Extract the (X, Y) coordinate from the center of the cell holding the provided text.  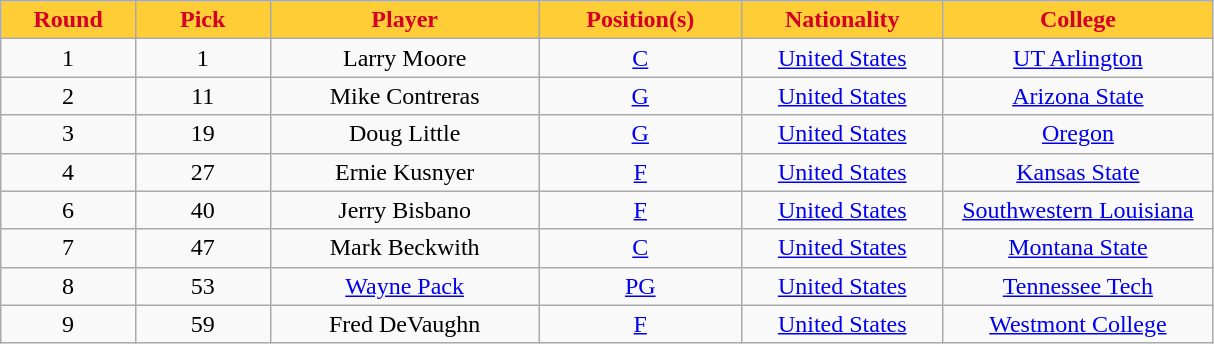
Tennessee Tech (1078, 286)
Southwestern Louisiana (1078, 210)
Position(s) (640, 20)
40 (202, 210)
Round (68, 20)
Mark Beckwith (404, 248)
47 (202, 248)
59 (202, 324)
7 (68, 248)
Larry Moore (404, 58)
Oregon (1078, 134)
19 (202, 134)
2 (68, 96)
8 (68, 286)
6 (68, 210)
53 (202, 286)
27 (202, 172)
Montana State (1078, 248)
Westmont College (1078, 324)
Arizona State (1078, 96)
College (1078, 20)
Wayne Pack (404, 286)
Kansas State (1078, 172)
3 (68, 134)
PG (640, 286)
Fred DeVaughn (404, 324)
11 (202, 96)
Doug Little (404, 134)
Ernie Kusnyer (404, 172)
Player (404, 20)
UT Arlington (1078, 58)
Nationality (842, 20)
4 (68, 172)
Mike Contreras (404, 96)
Pick (202, 20)
Jerry Bisbano (404, 210)
9 (68, 324)
